For the text-containing cell, return its midpoint in (X, Y) coordinate format. 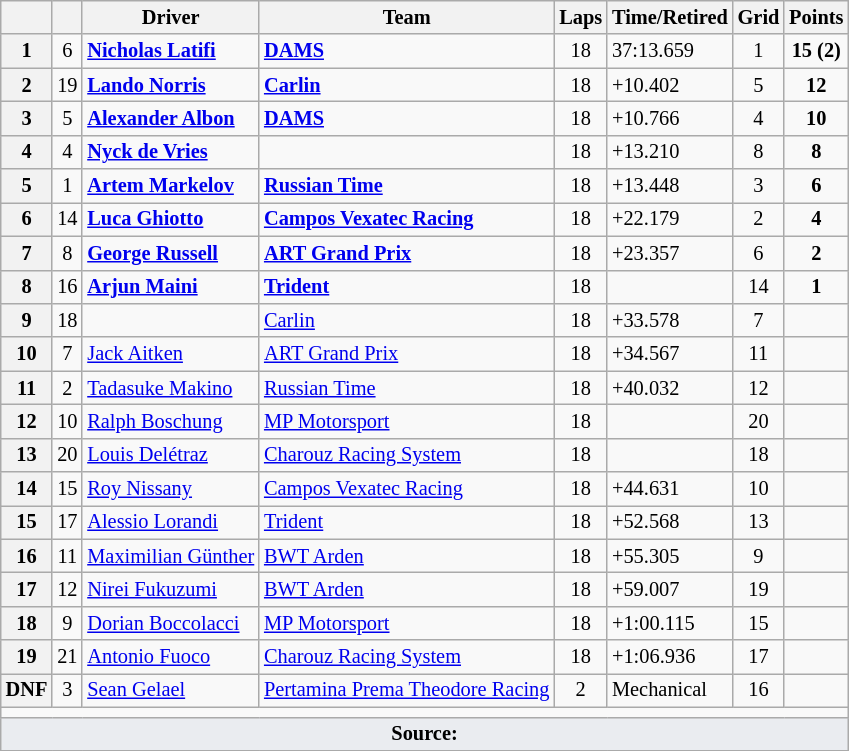
Nicholas Latifi (170, 51)
+52.568 (670, 522)
Mechanical (670, 690)
Tadasuke Makino (170, 388)
Artem Markelov (170, 186)
+1:00.115 (670, 623)
Source: (425, 734)
+23.357 (670, 253)
Time/Retired (670, 17)
Louis Delétraz (170, 455)
+44.631 (670, 489)
+22.179 (670, 219)
Jack Aitken (170, 354)
+13.210 (670, 152)
Dorian Boccolacci (170, 623)
Lando Norris (170, 85)
Alessio Lorandi (170, 522)
21 (67, 657)
Sean Gelael (170, 690)
37:13.659 (670, 51)
Arjun Maini (170, 287)
+10.402 (670, 85)
Roy Nissany (170, 489)
Grid (759, 17)
+1:06.936 (670, 657)
Luca Ghiotto (170, 219)
Pertamina Prema Theodore Racing (406, 690)
+13.448 (670, 186)
+10.766 (670, 118)
+59.007 (670, 589)
Nirei Fukuzumi (170, 589)
Ralph Boschung (170, 421)
George Russell (170, 253)
+33.578 (670, 320)
Antonio Fuoco (170, 657)
Points (816, 17)
+55.305 (670, 556)
Maximilian Günther (170, 556)
Nyck de Vries (170, 152)
Team (406, 17)
Laps (580, 17)
Driver (170, 17)
Alexander Albon (170, 118)
15 (2) (816, 51)
DNF (27, 690)
+34.567 (670, 354)
+40.032 (670, 388)
